Pinpoint the cell where the given text exists, returning its [X, Y] midpoint coordinate. 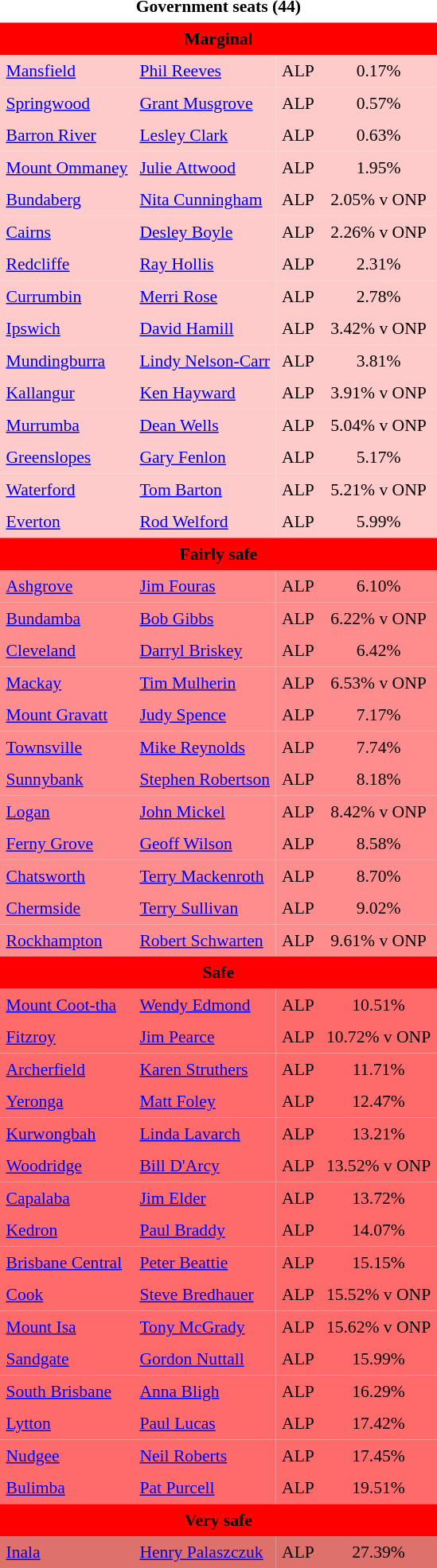
Chatsworth [67, 875]
Kurwongbah [67, 1133]
Paul Lucas [205, 1423]
Anna Bligh [205, 1391]
Desley Boyle [205, 231]
13.72% [378, 1197]
6.53% v ONP [378, 682]
0.63% [378, 135]
Inala [67, 1552]
2.26% v ONP [378, 231]
Mount Isa [67, 1326]
Tom Barton [205, 489]
Stephen Robertson [205, 779]
John Mickel [205, 811]
Currumbin [67, 296]
Lindy Nelson-Carr [205, 360]
Phil Reeves [205, 71]
15.52% v ONP [378, 1294]
Mackay [67, 682]
Archerfield [67, 1069]
Merri Rose [205, 296]
Tony McGrady [205, 1326]
Lytton [67, 1423]
11.71% [378, 1069]
Waterford [67, 489]
Paul Braddy [205, 1230]
Chermside [67, 908]
3.81% [378, 360]
Julie Attwood [205, 167]
5.04% v ONP [378, 425]
13.21% [378, 1133]
Redcliffe [67, 264]
3.91% v ONP [378, 393]
Gordon Nuttall [205, 1359]
Nita Cunningham [205, 200]
Matt Foley [205, 1101]
Ipswich [67, 328]
Greenslopes [67, 457]
15.99% [378, 1359]
Steve Bredhauer [205, 1294]
Mount Ommaney [67, 167]
Mike Reynolds [205, 747]
David Hamill [205, 328]
27.39% [378, 1552]
7.74% [378, 747]
6.22% v ONP [378, 618]
8.70% [378, 875]
Capalaba [67, 1197]
Ferny Grove [67, 844]
Darryl Briskey [205, 650]
5.99% [378, 522]
Jim Elder [205, 1197]
Dean Wells [205, 425]
Very safe [218, 1519]
6.42% [378, 650]
Mount Coot-tha [67, 1004]
Karen Struthers [205, 1069]
7.17% [378, 715]
Sunnybank [67, 779]
Ashgrove [67, 586]
17.45% [378, 1455]
17.42% [378, 1423]
10.72% v ONP [378, 1037]
Pat Purcell [205, 1488]
9.02% [378, 908]
16.29% [378, 1391]
Terry Mackenroth [205, 875]
8.42% v ONP [378, 811]
10.51% [378, 1004]
8.58% [378, 844]
Bob Gibbs [205, 618]
14.07% [378, 1230]
Jim Pearce [205, 1037]
Tim Mulherin [205, 682]
12.47% [378, 1101]
0.57% [378, 103]
Sandgate [67, 1359]
9.61% v ONP [378, 940]
Neil Roberts [205, 1455]
Barron River [67, 135]
Lesley Clark [205, 135]
Grant Musgrove [205, 103]
Terry Sullivan [205, 908]
0.17% [378, 71]
Rockhampton [67, 940]
Mount Gravatt [67, 715]
6.10% [378, 586]
2.31% [378, 264]
South Brisbane [67, 1391]
Woodridge [67, 1166]
5.17% [378, 457]
Henry Palaszczuk [205, 1552]
1.95% [378, 167]
Townsville [67, 747]
Cleveland [67, 650]
Gary Fenlon [205, 457]
Wendy Edmond [205, 1004]
Bundamba [67, 618]
2.05% v ONP [378, 200]
8.18% [378, 779]
Cairns [67, 231]
13.52% v ONP [378, 1166]
Robert Schwarten [205, 940]
Kedron [67, 1230]
5.21% v ONP [378, 489]
Mundingburra [67, 360]
Safe [218, 972]
Bulimba [67, 1488]
Judy Spence [205, 715]
Cook [67, 1294]
3.42% v ONP [378, 328]
Murrumba [67, 425]
Everton [67, 522]
Ray Hollis [205, 264]
Ken Hayward [205, 393]
Jim Fouras [205, 586]
Linda Lavarch [205, 1133]
15.62% v ONP [378, 1326]
Bill D'Arcy [205, 1166]
Logan [67, 811]
Marginal [218, 38]
Peter Beattie [205, 1262]
Geoff Wilson [205, 844]
15.15% [378, 1262]
Springwood [67, 103]
Fitzroy [67, 1037]
Bundaberg [67, 200]
Fairly safe [218, 553]
19.51% [378, 1488]
Nudgee [67, 1455]
Yeronga [67, 1101]
Rod Welford [205, 522]
Brisbane Central [67, 1262]
Mansfield [67, 71]
2.78% [378, 296]
Kallangur [67, 393]
